Extract the [X, Y] coordinate from the center of the cell holding the provided text.  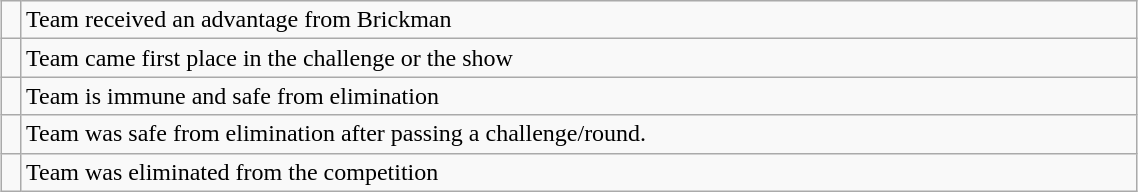
Team received an advantage from Brickman [578, 20]
Team is immune and safe from elimination [578, 96]
Team was eliminated from the competition [578, 172]
Team was safe from elimination after passing a challenge/round. [578, 134]
Team came first place in the challenge or the show [578, 58]
